From the cell containing the given text, extract its center point as (X, Y) coordinate. 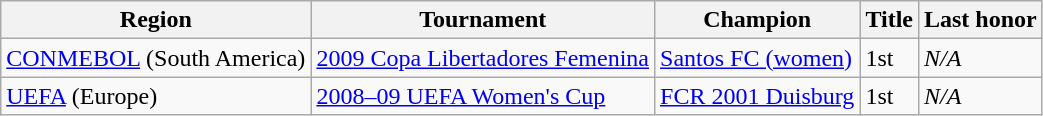
Region (156, 20)
Champion (758, 20)
Santos FC (women) (758, 58)
2008–09 UEFA Women's Cup (483, 96)
FCR 2001 Duisburg (758, 96)
Last honor (980, 20)
CONMEBOL (South America) (156, 58)
Title (890, 20)
UEFA (Europe) (156, 96)
Tournament (483, 20)
2009 Copa Libertadores Femenina (483, 58)
